Locate the cell with the specified text and output its [X, Y] center coordinate. 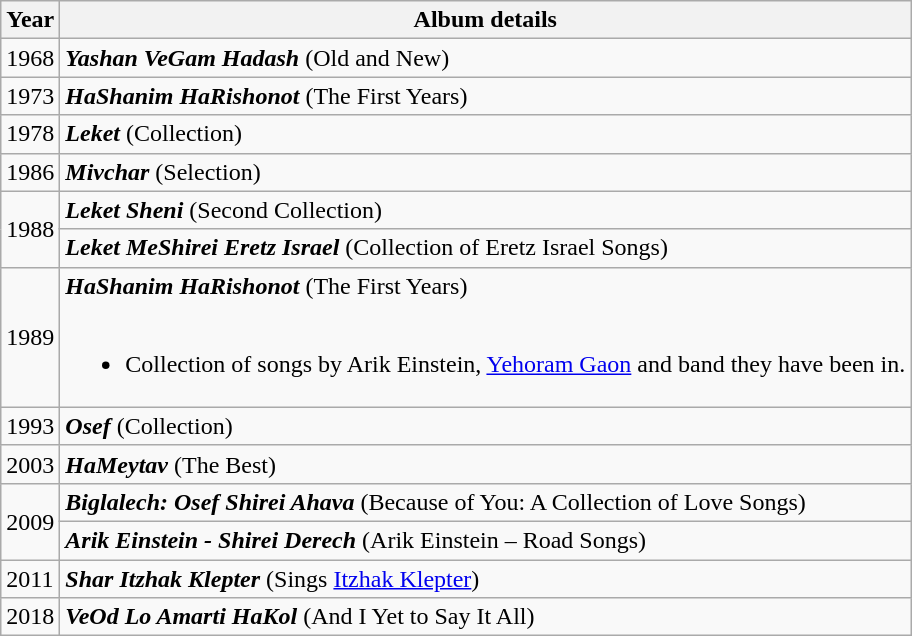
Mivchar (Selection) [486, 172]
Arik Einstein - Shirei Derech (Arik Einstein – Road Songs) [486, 540]
2009 [30, 521]
Album details [486, 20]
Year [30, 20]
1989 [30, 337]
Leket Sheni (Second Collection) [486, 210]
1988 [30, 229]
1993 [30, 426]
Leket MeShirei Eretz Israel (Collection of Eretz Israel Songs) [486, 248]
2003 [30, 464]
Osef (Collection) [486, 426]
Shar Itzhak Klepter (Sings Itzhak Klepter) [486, 579]
HaMeytav (The Best) [486, 464]
Biglalech: Osef Shirei Ahava (Because of You: A Collection of Love Songs) [486, 502]
VeOd Lo Amarti HaKol (And I Yet to Say It All) [486, 617]
HaShanim HaRishonot (The First Years) Collection of songs by Arik Einstein, Yehoram Gaon and band they have been in. [486, 337]
2011 [30, 579]
Leket (Collection) [486, 134]
1986 [30, 172]
2018 [30, 617]
1973 [30, 96]
HaShanim HaRishonot (The First Years) [486, 96]
1978 [30, 134]
Yashan VeGam Hadash (Old and New) [486, 58]
1968 [30, 58]
